Identify which cell holds the provided text, then report its (x, y) central coordinate. 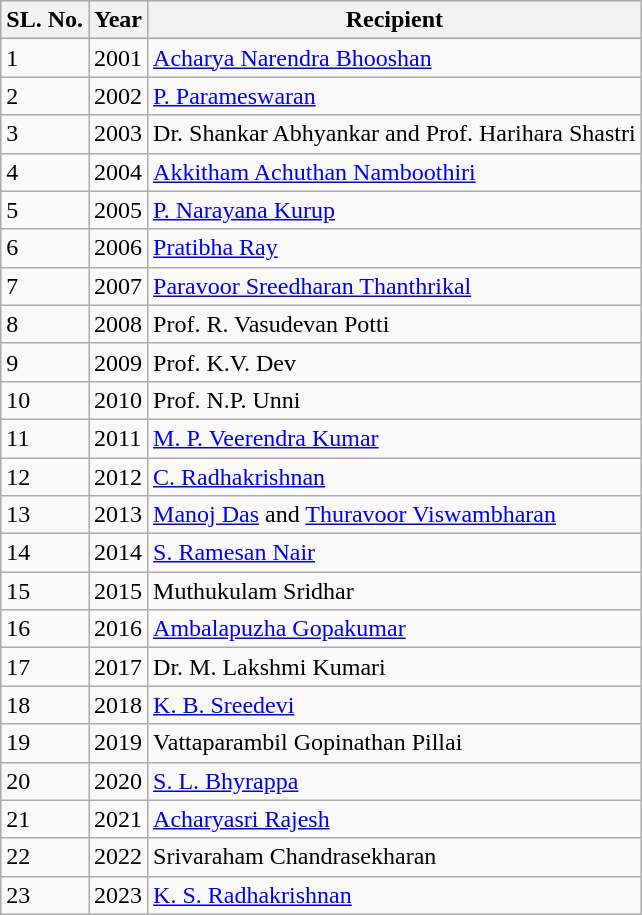
2014 (118, 553)
C. Radhakrishnan (395, 477)
Ambalapuzha Gopakumar (395, 629)
10 (45, 400)
6 (45, 248)
Akkitham Achuthan Namboothiri (395, 172)
Vattaparambil Gopinathan Pillai (395, 743)
Dr. Shankar Abhyankar and Prof. Harihara Shastri (395, 134)
21 (45, 819)
2012 (118, 477)
2010 (118, 400)
2013 (118, 515)
20 (45, 781)
Pratibha Ray (395, 248)
15 (45, 591)
P. Parameswaran (395, 96)
2017 (118, 667)
8 (45, 324)
2011 (118, 438)
2001 (118, 58)
4 (45, 172)
2003 (118, 134)
Prof. R. Vasudevan Potti (395, 324)
Acharya Narendra Bhooshan (395, 58)
Paravoor Sreedharan Thanthrikal (395, 286)
2022 (118, 857)
5 (45, 210)
23 (45, 895)
2 (45, 96)
Acharyasri Rajesh (395, 819)
13 (45, 515)
SL. No. (45, 20)
2007 (118, 286)
Prof. K.V. Dev (395, 362)
2019 (118, 743)
16 (45, 629)
Recipient (395, 20)
2020 (118, 781)
2018 (118, 705)
S. Ramesan Nair (395, 553)
7 (45, 286)
12 (45, 477)
2023 (118, 895)
18 (45, 705)
2004 (118, 172)
K. B. Sreedevi (395, 705)
S. L. Bhyrappa (395, 781)
P. Narayana Kurup (395, 210)
17 (45, 667)
22 (45, 857)
2008 (118, 324)
1 (45, 58)
14 (45, 553)
2016 (118, 629)
Manoj Das and Thuravoor Viswambharan (395, 515)
19 (45, 743)
2006 (118, 248)
2002 (118, 96)
M. P. Veerendra Kumar (395, 438)
Muthukulam Sridhar (395, 591)
K. S. Radhakrishnan (395, 895)
11 (45, 438)
Prof. N.P. Unni (395, 400)
2005 (118, 210)
2021 (118, 819)
9 (45, 362)
Year (118, 20)
2009 (118, 362)
3 (45, 134)
Srivaraham Chandrasekharan (395, 857)
2015 (118, 591)
Dr. M. Lakshmi Kumari (395, 667)
